Capture the cell that displays the provided text and extract its [x, y] central coordinate. 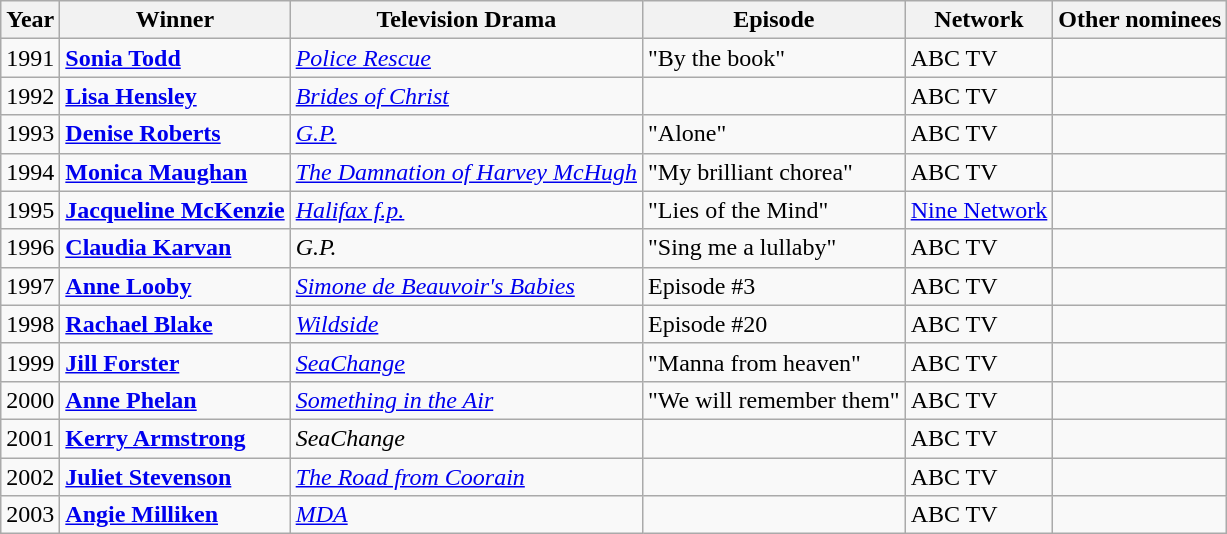
Episode #20 [774, 324]
Halifax f.p. [466, 210]
1997 [30, 286]
2001 [30, 438]
Winner [175, 20]
Network [979, 20]
1998 [30, 324]
"By the book" [774, 58]
Sonia Todd [175, 58]
Monica Maughan [175, 172]
Anne Looby [175, 286]
Jill Forster [175, 362]
1996 [30, 248]
Angie Milliken [175, 515]
Claudia Karvan [175, 248]
Wildside [466, 324]
2000 [30, 400]
Nine Network [979, 210]
MDA [466, 515]
Episode [774, 20]
"Lies of the Mind" [774, 210]
Rachael Blake [175, 324]
Anne Phelan [175, 400]
Brides of Christ [466, 96]
Other nominees [1140, 20]
Simone de Beauvoir's Babies [466, 286]
Juliet Stevenson [175, 477]
Jacqueline McKenzie [175, 210]
The Damnation of Harvey McHugh [466, 172]
Television Drama [466, 20]
"My brilliant chorea" [774, 172]
"We will remember them" [774, 400]
Lisa Hensley [175, 96]
1992 [30, 96]
Episode #3 [774, 286]
Something in the Air [466, 400]
Denise Roberts [175, 134]
"Sing me a lullaby" [774, 248]
Year [30, 20]
The Road from Coorain [466, 477]
1991 [30, 58]
1995 [30, 210]
"Manna from heaven" [774, 362]
"Alone" [774, 134]
1994 [30, 172]
1993 [30, 134]
2002 [30, 477]
Police Rescue [466, 58]
1999 [30, 362]
2003 [30, 515]
Kerry Armstrong [175, 438]
